Output the [X, Y] coordinate of the center of the cell containing the given text.  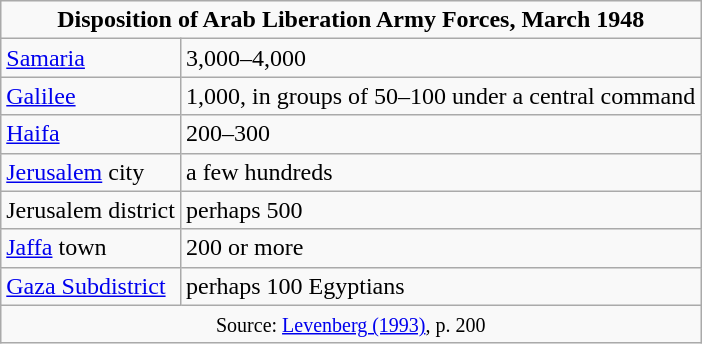
Galilee [91, 96]
Jerusalem city [91, 172]
200–300 [440, 134]
Gaza Subdistrict [91, 286]
Jaffa town [91, 248]
Haifa [91, 134]
a few hundreds [440, 172]
Jerusalem district [91, 210]
1,000, in groups of 50–100 under a central command [440, 96]
Samaria [91, 58]
perhaps 500 [440, 210]
perhaps 100 Egyptians [440, 286]
Source: Levenberg (1993), p. 200 [351, 324]
3,000–4,000 [440, 58]
200 or more [440, 248]
Disposition of Arab Liberation Army Forces, March 1948 [351, 20]
